Return the (X, Y) coordinate for the center point of the cell that contains the specified text.  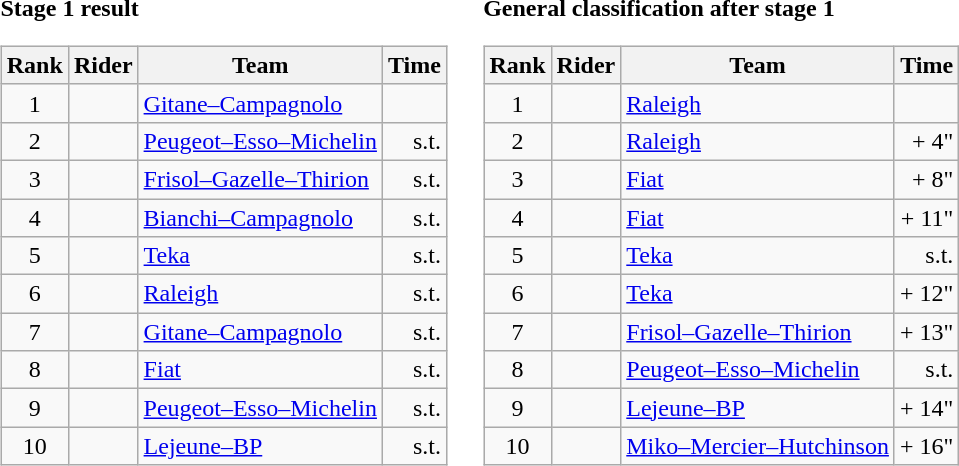
+ 14" (926, 408)
+ 12" (926, 294)
Miko–Mercier–Hutchinson (758, 446)
+ 16" (926, 446)
Bianchi–Campagnolo (260, 217)
+ 8" (926, 179)
+ 4" (926, 141)
+ 11" (926, 217)
+ 13" (926, 332)
